Return the (X, Y) coordinate for the center point of the cell that contains the specified text.  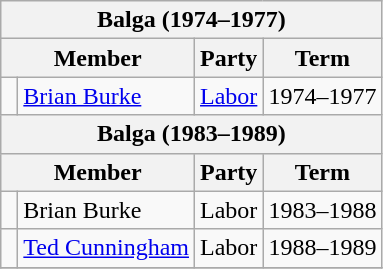
1988–1989 (322, 248)
1974–1977 (322, 96)
Balga (1974–1977) (192, 20)
Ted Cunningham (106, 248)
Balga (1983–1989) (192, 134)
1983–1988 (322, 210)
